Return (X, Y) of the center of cell containing provided text 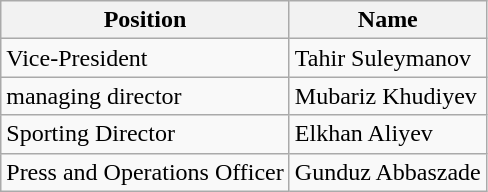
Name (388, 20)
managing director (146, 96)
Tahir Suleymanov (388, 58)
Press and Operations Officer (146, 172)
Position (146, 20)
Vice-President (146, 58)
Mubariz Khudiyev (388, 96)
Gunduz Abbaszade (388, 172)
Sporting Director (146, 134)
Elkhan Aliyev (388, 134)
